Detect which cell encompasses the target text, then output its [x, y] center coordinate. 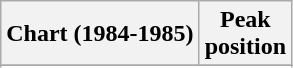
Chart (1984-1985) [100, 34]
Peakposition [245, 34]
